Identify which cell holds the provided text, then report its (X, Y) central coordinate. 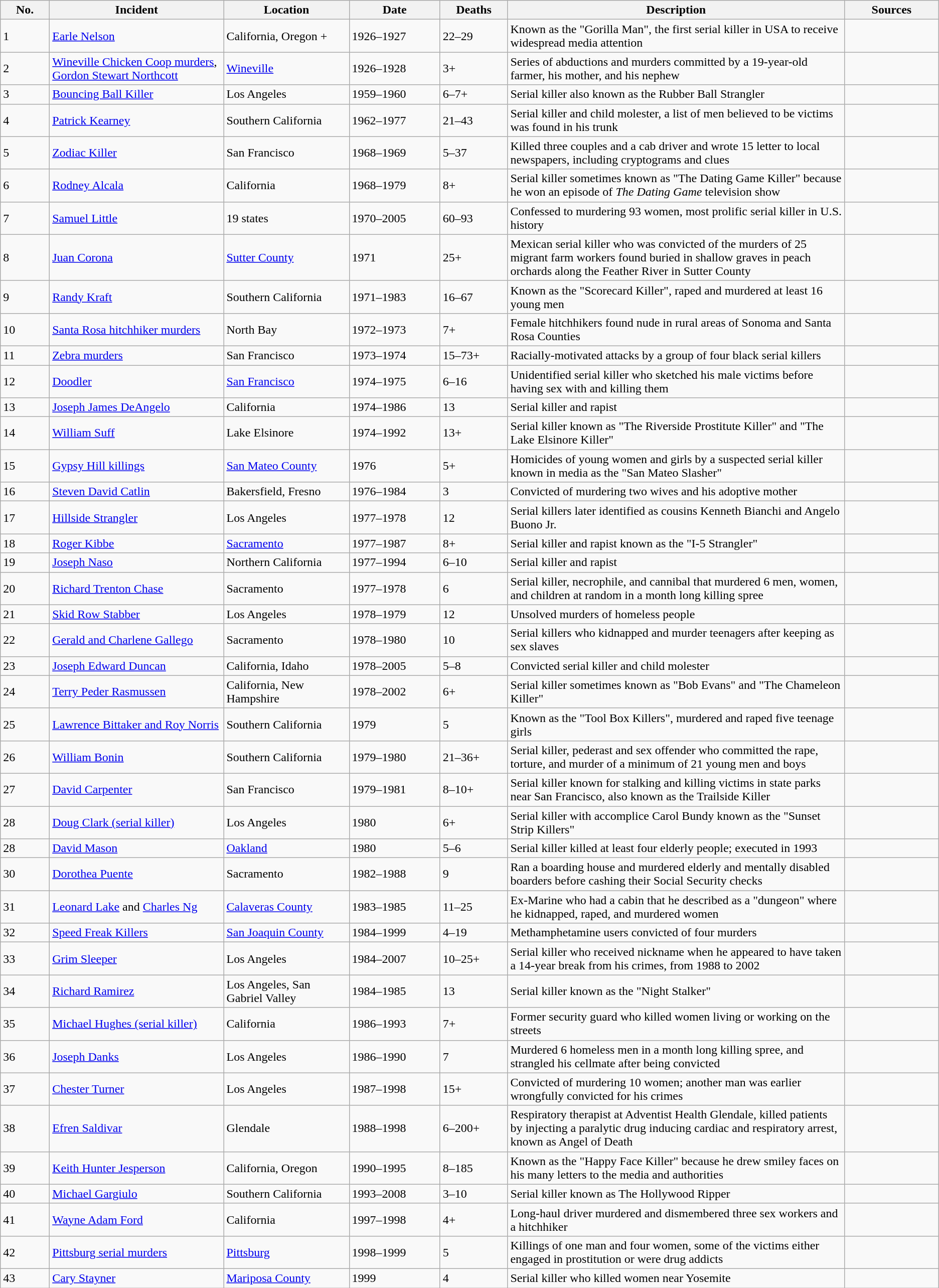
42 (25, 1252)
27 (25, 790)
Racially-motivated attacks by a group of four black serial killers (676, 355)
16–67 (474, 297)
1973–1974 (394, 355)
1971–1983 (394, 297)
Los Angeles, San Gabriel Valley (286, 991)
Killed three couples and a cab driver and wrote 15 letter to local newspapers, including cryptograms and clues (676, 153)
Zebra murders (136, 355)
60–93 (474, 218)
Roger Kibbe (136, 543)
Ran a boarding house and murdered elderly and mentally disabled boarders before cashing their Social Security checks (676, 874)
1986–1990 (394, 1057)
1926–1927 (394, 36)
Doodler (136, 381)
San Mateo County (286, 466)
Doug Clark (serial killer) (136, 822)
1976 (394, 466)
1978–2005 (394, 666)
5+ (474, 466)
Methamphetamine users convicted of four murders (676, 933)
Richard Ramirez (136, 991)
24 (25, 691)
Gerald and Charlene Gallego (136, 640)
1974–1992 (394, 434)
Location (286, 10)
1984–1985 (394, 991)
Keith Hunter Jesperson (136, 1168)
Hillside Strangler (136, 518)
1988–1998 (394, 1128)
31 (25, 907)
Serial killer known as the "Night Stalker" (676, 991)
16 (25, 492)
2 (25, 68)
26 (25, 757)
1962–1977 (394, 120)
25+ (474, 257)
Bakersfield, Fresno (286, 492)
21–36+ (474, 757)
1971 (394, 257)
Mariposa County (286, 1278)
5–37 (474, 153)
8 (25, 257)
Patrick Kearney (136, 120)
North Bay (286, 329)
Female hitchhikers found nude in rural areas of Sonoma and Santa Rosa Counties (676, 329)
22 (25, 640)
Unsolved murders of homeless people (676, 614)
Serial killer also known as the Rubber Ball Strangler (676, 94)
Samuel Little (136, 218)
1990–1995 (394, 1168)
Terry Peder Rasmussen (136, 691)
Wineville (286, 68)
15 (25, 466)
California, Oregon (286, 1168)
4+ (474, 1219)
41 (25, 1219)
Steven David Catlin (136, 492)
David Mason (136, 848)
30 (25, 874)
11 (25, 355)
Joseph Danks (136, 1057)
Wineville Chicken Coop murders, Gordon Stewart Northcott (136, 68)
Glendale (286, 1128)
Northern California (286, 562)
1968–1979 (394, 186)
Known as the "Gorilla Man", the first serial killer in USA to receive widespread media attention (676, 36)
43 (25, 1278)
1979–1981 (394, 790)
Joseph Edward Duncan (136, 666)
36 (25, 1057)
William Bonin (136, 757)
39 (25, 1168)
Convicted of murdering 10 women; another man was earlier wrongfully convicted for his crimes (676, 1089)
5–6 (474, 848)
Confessed to murdering 93 women, most prolific serial killer in U.S. history (676, 218)
1979 (394, 725)
Known as the "Scorecard Killer", raped and murdered at least 16 young men (676, 297)
Incident (136, 10)
Joseph Naso (136, 562)
Gypsy Hill killings (136, 466)
Pittsburg (286, 1252)
21 (25, 614)
32 (25, 933)
David Carpenter (136, 790)
23 (25, 666)
Wayne Adam Ford (136, 1219)
22–29 (474, 36)
19 (25, 562)
Convicted of murdering two wives and his adoptive mother (676, 492)
Unidentified serial killer who sketched his male victims before having sex with and killing them (676, 381)
33 (25, 958)
17 (25, 518)
Serial killer with accomplice Carol Bundy known as the "Sunset Strip Killers" (676, 822)
1970–2005 (394, 218)
Leonard Lake and Charles Ng (136, 907)
40 (25, 1194)
Serial killer known for stalking and killing victims in state parks near San Francisco, also known as the Trailside Killer (676, 790)
Oakland (286, 848)
Randy Kraft (136, 297)
6–7+ (474, 94)
18 (25, 543)
California, Idaho (286, 666)
Serial killers who kidnapped and murder teenagers after keeping as sex slaves (676, 640)
Juan Corona (136, 257)
4–19 (474, 933)
15–73+ (474, 355)
Serial killer and rapist known as the "I-5 Strangler" (676, 543)
Serial killers later identified as cousins Kenneth Bianchi and Angelo Buono Jr. (676, 518)
1997–1998 (394, 1219)
11–25 (474, 907)
35 (25, 1024)
1979–1980 (394, 757)
Known as the "Happy Face Killer" because he drew smiley faces on his many letters to the media and authorities (676, 1168)
8–10+ (474, 790)
6–16 (474, 381)
Bouncing Ball Killer (136, 94)
Serial killer known as "The Riverside Prostitute Killer" and "The Lake Elsinore Killer" (676, 434)
Long-haul driver murdered and dismembered three sex workers and a hitchhiker (676, 1219)
Michael Gargiulo (136, 1194)
1968–1969 (394, 153)
Former security guard who killed women living or working on the streets (676, 1024)
William Suff (136, 434)
Killings of one man and four women, some of the victims either engaged in prostitution or were drug addicts (676, 1252)
3–10 (474, 1194)
1974–1975 (394, 381)
1976–1984 (394, 492)
Chester Turner (136, 1089)
6–10 (474, 562)
Serial killer sometimes known as "The Dating Game Killer" because he won an episode of The Dating Game television show (676, 186)
Zodiac Killer (136, 153)
3+ (474, 68)
1986–1993 (394, 1024)
California, New Hampshire (286, 691)
1978–1979 (394, 614)
Grim Sleeper (136, 958)
25 (25, 725)
6–200+ (474, 1128)
Date (394, 10)
Sutter County (286, 257)
Lake Elsinore (286, 434)
1999 (394, 1278)
1984–1999 (394, 933)
Series of abductions and murders committed by a 19-year-old farmer, his mother, and his nephew (676, 68)
Serial killer who killed women near Yosemite (676, 1278)
Speed Freak Killers (136, 933)
Earle Nelson (136, 36)
Santa Rosa hitchhiker murders (136, 329)
38 (25, 1128)
1993–2008 (394, 1194)
Serial killer killed at least four elderly people; executed in 1993 (676, 848)
Calaveras County (286, 907)
5–8 (474, 666)
Joseph James DeAngelo (136, 407)
1977–1994 (394, 562)
14 (25, 434)
1959–1960 (394, 94)
1926–1928 (394, 68)
1998–1999 (394, 1252)
1984–2007 (394, 958)
20 (25, 588)
1978–1980 (394, 640)
1987–1998 (394, 1089)
No. (25, 10)
Richard Trenton Chase (136, 588)
Lawrence Bittaker and Roy Norris (136, 725)
19 states (286, 218)
Convicted serial killer and child molester (676, 666)
1 (25, 36)
1977–1987 (394, 543)
Serial killer, pederast and sex offender who committed the rape, torture, and murder of a minimum of 21 young men and boys (676, 757)
Sources (891, 10)
Dorothea Puente (136, 874)
Skid Row Stabber (136, 614)
8–185 (474, 1168)
37 (25, 1089)
Known as the "Tool Box Killers", murdered and raped five teenage girls (676, 725)
Deaths (474, 10)
1978–2002 (394, 691)
Murdered 6 homeless men in a month long killing spree, and strangled his cellmate after being convicted (676, 1057)
Serial killer and child molester, a list of men believed to be victims was found in his trunk (676, 120)
Serial killer, necrophile, and cannibal that murdered 6 men, women, and children at random in a month long killing spree (676, 588)
34 (25, 991)
Serial killer known as The Hollywood Ripper (676, 1194)
Rodney Alcala (136, 186)
1982–1988 (394, 874)
1974–1986 (394, 407)
Serial killer sometimes known as "Bob Evans" and "The Chameleon Killer" (676, 691)
Homicides of young women and girls by a suspected serial killer known in media as the "San Mateo Slasher" (676, 466)
California, Oregon + (286, 36)
Serial killer who received nickname when he appeared to have taken a 14-year break from his crimes, from 1988 to 2002 (676, 958)
Michael Hughes (serial killer) (136, 1024)
1983–1985 (394, 907)
Pittsburg serial murders (136, 1252)
San Joaquin County (286, 933)
Ex-Marine who had a cabin that he described as a "dungeon" where he kidnapped, raped, and murdered women (676, 907)
15+ (474, 1089)
Efren Saldivar (136, 1128)
21–43 (474, 120)
1972–1973 (394, 329)
10–25+ (474, 958)
Description (676, 10)
Cary Stayner (136, 1278)
13+ (474, 434)
